For the text-containing cell, return its midpoint in [x, y] coordinate format. 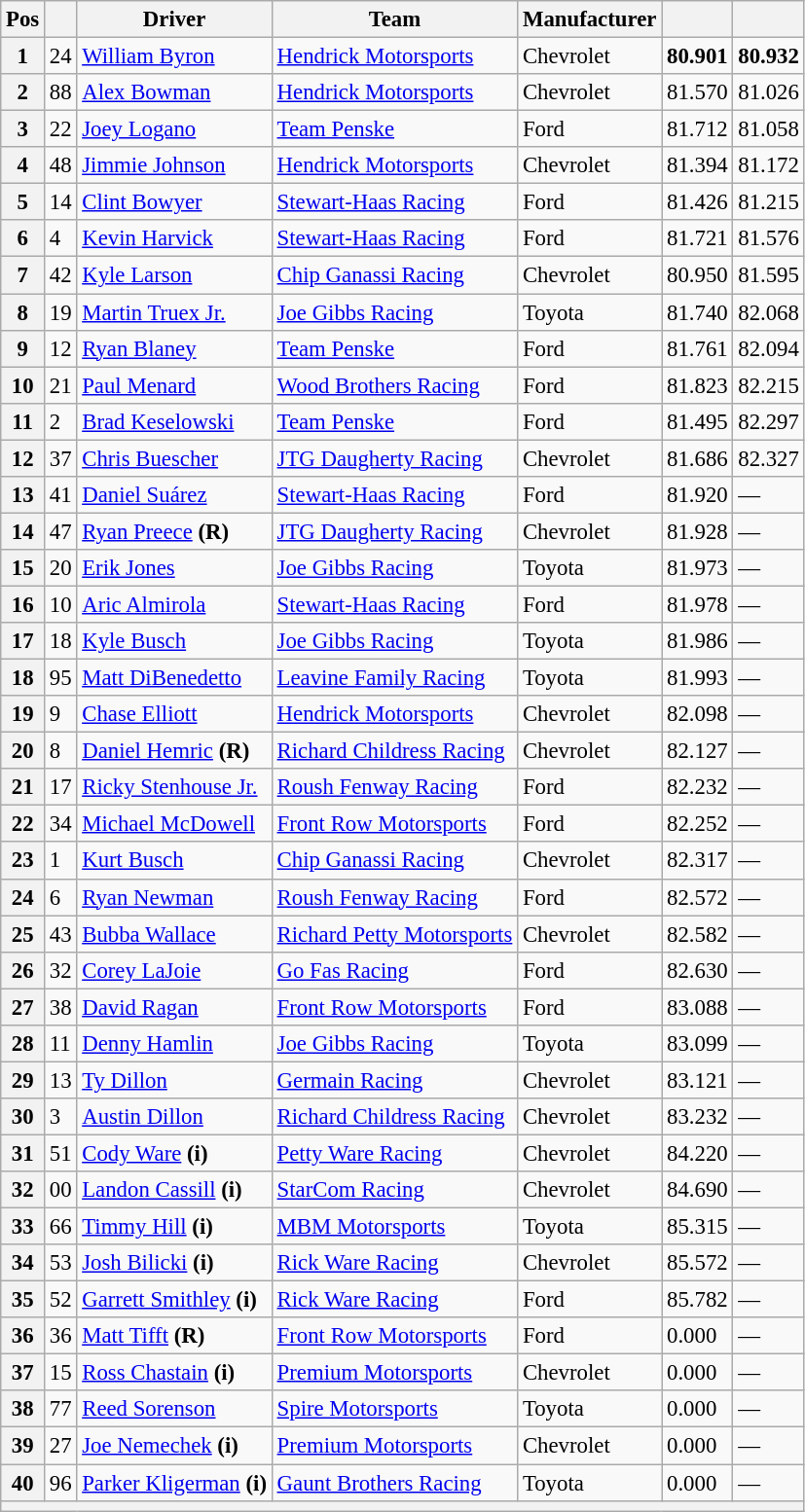
Daniel Suárez [174, 495]
48 [60, 165]
Petty Ware Racing [394, 1153]
82.327 [769, 458]
Timmy Hill (i) [174, 1227]
Spire Motorsports [394, 1410]
43 [60, 934]
81.721 [697, 238]
47 [60, 531]
Josh Bilicki (i) [174, 1263]
Matt Tifft (R) [174, 1336]
Aric Almirola [174, 604]
83.232 [697, 1117]
Go Fas Racing [394, 970]
Richard Petty Motorsports [394, 934]
81.740 [697, 312]
Team [394, 19]
Corey LaJoie [174, 970]
35 [23, 1300]
31 [23, 1153]
81.928 [697, 531]
81.986 [697, 641]
81.686 [697, 458]
Kyle Larson [174, 275]
Ryan Blaney [174, 348]
77 [60, 1410]
Jimmie Johnson [174, 165]
Ricky Stenhouse Jr. [174, 787]
MBM Motorsports [394, 1227]
40 [23, 1483]
81.761 [697, 348]
Erik Jones [174, 568]
82.317 [697, 861]
Kyle Busch [174, 641]
Parker Kligerman (i) [174, 1483]
83.099 [697, 1044]
Germain Racing [394, 1080]
39 [23, 1446]
StarCom Racing [394, 1190]
Kurt Busch [174, 861]
Chase Elliott [174, 714]
81.426 [697, 202]
Denny Hamlin [174, 1044]
Chris Buescher [174, 458]
33 [23, 1227]
30 [23, 1117]
81.215 [769, 202]
51 [60, 1153]
Garrett Smithley (i) [174, 1300]
Ty Dillon [174, 1080]
81.026 [769, 92]
Bubba Wallace [174, 934]
85.315 [697, 1227]
81.823 [697, 385]
95 [60, 678]
82.582 [697, 934]
52 [60, 1300]
82.098 [697, 714]
84.220 [697, 1153]
Landon Cassill (i) [174, 1190]
Reed Sorenson [174, 1410]
81.172 [769, 165]
82.252 [697, 824]
82.630 [697, 970]
83.088 [697, 1007]
Joe Nemechek (i) [174, 1446]
81.973 [697, 568]
81.495 [697, 421]
Ross Chastain (i) [174, 1373]
82.127 [697, 751]
82.297 [769, 421]
85.572 [697, 1263]
William Byron [174, 56]
66 [60, 1227]
7 [23, 275]
41 [60, 495]
Kevin Harvick [174, 238]
80.932 [769, 56]
Pos [23, 19]
Leavine Family Racing [394, 678]
Paul Menard [174, 385]
Michael McDowell [174, 824]
85.782 [697, 1300]
83.121 [697, 1080]
Austin Dillon [174, 1117]
81.595 [769, 275]
Driver [174, 19]
Cody Ware (i) [174, 1153]
84.690 [697, 1190]
81.993 [697, 678]
82.094 [769, 348]
Daniel Hemric (R) [174, 751]
81.920 [697, 495]
81.058 [769, 129]
25 [23, 934]
28 [23, 1044]
Gaunt Brothers Racing [394, 1483]
88 [60, 92]
29 [23, 1080]
80.901 [697, 56]
82.572 [697, 897]
Matt DiBenedetto [174, 678]
Wood Brothers Racing [394, 385]
Ryan Preece (R) [174, 531]
81.576 [769, 238]
David Ragan [174, 1007]
81.394 [697, 165]
96 [60, 1483]
42 [60, 275]
81.570 [697, 92]
Alex Bowman [174, 92]
Joey Logano [174, 129]
Martin Truex Jr. [174, 312]
00 [60, 1190]
81.978 [697, 604]
Ryan Newman [174, 897]
Brad Keselowski [174, 421]
80.950 [697, 275]
81.712 [697, 129]
82.215 [769, 385]
82.068 [769, 312]
53 [60, 1263]
26 [23, 970]
23 [23, 861]
16 [23, 604]
5 [23, 202]
Manufacturer [590, 19]
82.232 [697, 787]
Clint Bowyer [174, 202]
